Determine the [x, y] coordinate at the center of the cell enclosing the given text.  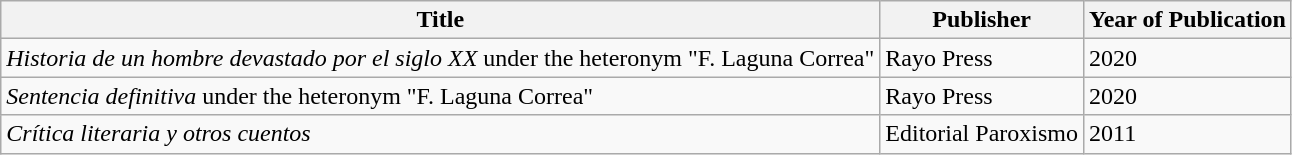
Year of Publication [1187, 20]
Sentencia definitiva under the heteronym "F. Laguna Correa" [440, 96]
Crítica literaria y otros cuentos [440, 134]
Historia de un hombre devastado por el siglo XX under the heteronym "F. Laguna Correa" [440, 58]
Title [440, 20]
Editorial Paroxismo [982, 134]
2011 [1187, 134]
Publisher [982, 20]
